Find where the given text appears and provide that cell's center as (x, y) coordinate. 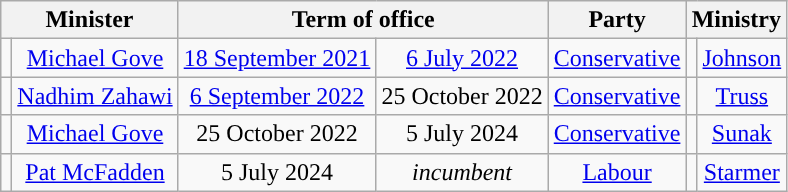
Ministry (736, 20)
Pat McFadden (95, 172)
Truss (742, 96)
Starmer (742, 172)
Party (617, 20)
incumbent (462, 172)
18 September 2021 (277, 58)
Nadhim Zahawi (95, 96)
Johnson (742, 58)
Sunak (742, 134)
6 September 2022 (277, 96)
Labour (617, 172)
Minister (90, 20)
6 July 2022 (462, 58)
Term of office (363, 20)
